Output the (x, y) coordinate of the center of the cell containing the given text.  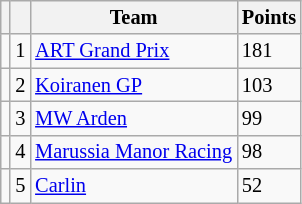
3 (20, 118)
MW Arden (134, 118)
Points (269, 17)
1 (20, 51)
4 (20, 152)
Carlin (134, 186)
5 (20, 186)
98 (269, 152)
99 (269, 118)
52 (269, 186)
2 (20, 85)
Marussia Manor Racing (134, 152)
Koiranen GP (134, 85)
ART Grand Prix (134, 51)
Team (134, 17)
181 (269, 51)
103 (269, 85)
